Locate the cell with the specified text and output its (X, Y) center coordinate. 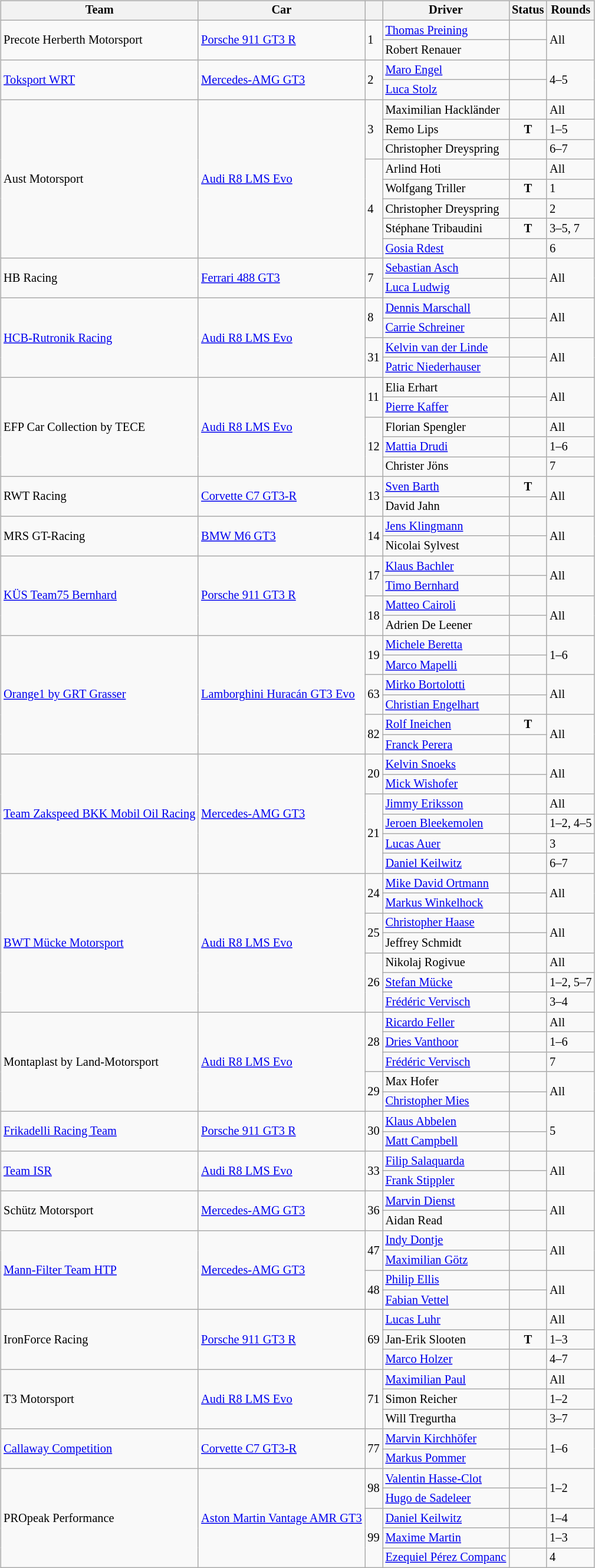
99 (374, 1539)
17 (374, 575)
Patric Niederhauser (446, 367)
1–5 (571, 130)
28 (374, 1042)
Jimmy Eriksson (446, 804)
Status (528, 11)
25 (374, 933)
Arlind Hoti (446, 169)
Jan-Erik Slooten (446, 1340)
Toksport WRT (99, 80)
Simon Reicher (446, 1399)
29 (374, 1092)
Christopher Mies (446, 1102)
20 (374, 775)
Wolfgang Triller (446, 189)
Klaus Abbelen (446, 1121)
HCB-Rutronik Racing (99, 337)
Markus Winkelhock (446, 903)
IronForce Racing (99, 1339)
4–5 (571, 80)
Maxime Martin (446, 1538)
Car (281, 11)
Schütz Motorsport (99, 1211)
12 (374, 447)
Frikadelli Racing Team (99, 1131)
Mirko Bortolotti (446, 685)
Jens Klingmann (446, 526)
Mick Wishofer (446, 784)
4–7 (571, 1359)
Rounds (571, 11)
BMW M6 GT3 (281, 536)
Mike David Ortmann (446, 884)
6 (571, 249)
Thomas Preining (446, 30)
Gosia Rdest (446, 249)
Maximilian Paul (446, 1379)
Driver (446, 11)
Sven Barth (446, 486)
Remo Lips (446, 130)
19 (374, 655)
5 (571, 1131)
47 (374, 1250)
77 (374, 1449)
Franck Perera (446, 745)
Adrien De Leener (446, 625)
1–2, 5–7 (571, 983)
14 (374, 536)
Fabian Vettel (446, 1300)
Aust Motorsport (99, 179)
Maximilian Hackländer (446, 110)
Lamborghini Huracán GT3 Evo (281, 695)
Matteo Cairoli (446, 605)
18 (374, 615)
Michele Beretta (446, 645)
MRS GT-Racing (99, 536)
71 (374, 1399)
11 (374, 397)
Ricardo Feller (446, 1022)
Jeffrey Schmidt (446, 943)
26 (374, 982)
Mann-Filter Team HTP (99, 1270)
Carrie Schreiner (446, 328)
Christopher Haase (446, 923)
Rolf Ineichen (446, 724)
33 (374, 1171)
Luca Stolz (446, 90)
31 (374, 357)
PROpeak Performance (99, 1518)
Robert Renauer (446, 50)
Timo Bernhard (446, 586)
Matt Campbell (446, 1141)
Elia Erhart (446, 387)
Frank Stippler (446, 1181)
Kelvin van der Linde (446, 348)
21 (374, 834)
Marco Holzer (446, 1359)
Pierre Kaffer (446, 407)
T3 Motorsport (99, 1399)
HB Racing (99, 278)
69 (374, 1339)
48 (374, 1290)
Lucas Auer (446, 844)
Valentin Hasse-Clot (446, 1478)
Stéphane Tribaudini (446, 229)
Florian Spengler (446, 427)
KÜS Team75 Bernhard (99, 595)
Mattia Drudi (446, 447)
Dries Vanthoor (446, 1042)
Sebastian Asch (446, 268)
Christer Jöns (446, 467)
Aston Martin Vantage AMR GT3 (281, 1518)
Will Tregurtha (446, 1419)
Maro Engel (446, 70)
Hugo de Sadeleer (446, 1498)
1–4 (571, 1518)
1–2, 4–5 (571, 824)
82 (374, 734)
Nicolai Sylvest (446, 546)
Jeroen Bleekemolen (446, 824)
Precote Herberth Motorsport (99, 40)
EFP Car Collection by TECE (99, 427)
Marco Mapelli (446, 665)
Marvin Dienst (446, 1201)
8 (374, 317)
Montaplast by Land-Motorsport (99, 1062)
David Jahn (446, 506)
Ezequiel Pérez Companc (446, 1558)
3–5, 7 (571, 229)
36 (374, 1211)
Callaway Competition (99, 1449)
Max Hofer (446, 1082)
3–4 (571, 1002)
Stefan Mücke (446, 983)
BWT Mücke Motorsport (99, 943)
Klaus Bachler (446, 566)
Aidan Read (446, 1221)
Ferrari 488 GT3 (281, 278)
Nikolaj Rogivue (446, 963)
98 (374, 1488)
24 (374, 894)
Filip Salaquarda (446, 1161)
30 (374, 1131)
Team Zakspeed BKK Mobil Oil Racing (99, 814)
Indy Dontje (446, 1240)
3–7 (571, 1419)
Maximilian Götz (446, 1260)
Lucas Luhr (446, 1320)
Luca Ludwig (446, 288)
Team ISR (99, 1171)
63 (374, 694)
RWT Racing (99, 496)
Christian Engelhart (446, 705)
Kelvin Snoeks (446, 765)
Team (99, 11)
Philip Ellis (446, 1280)
Marvin Kirchhöfer (446, 1439)
Dennis Marschall (446, 308)
Markus Pommer (446, 1459)
Orange1 by GRT Grasser (99, 695)
13 (374, 496)
